Return the (X, Y) coordinate for the center point of the cell that contains the specified text.  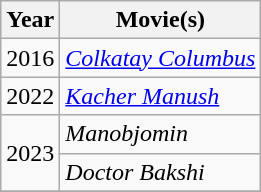
2016 (30, 58)
Kacher Manush (160, 96)
Movie(s) (160, 20)
Colkatay Columbus (160, 58)
Year (30, 20)
Manobjomin (160, 134)
2023 (30, 153)
2022 (30, 96)
Doctor Bakshi (160, 172)
